Pinpoint the cell where the given text exists, returning its (x, y) midpoint coordinate. 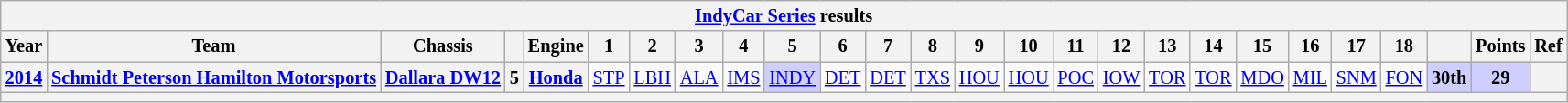
Chassis (443, 46)
ALA (699, 77)
Year (24, 46)
11 (1075, 46)
IMS (743, 77)
Team (214, 46)
2 (652, 46)
7 (888, 46)
6 (842, 46)
TXS (933, 77)
12 (1121, 46)
13 (1167, 46)
16 (1311, 46)
10 (1029, 46)
Points (1500, 46)
14 (1213, 46)
MIL (1311, 77)
MDO (1261, 77)
Engine (557, 46)
POC (1075, 77)
30th (1449, 77)
29 (1500, 77)
15 (1261, 46)
Honda (557, 77)
STP (610, 77)
8 (933, 46)
FON (1404, 77)
Ref (1548, 46)
18 (1404, 46)
IOW (1121, 77)
Schmidt Peterson Hamilton Motorsports (214, 77)
SNM (1357, 77)
3 (699, 46)
INDY (793, 77)
9 (979, 46)
2014 (24, 77)
LBH (652, 77)
4 (743, 46)
1 (610, 46)
Dallara DW12 (443, 77)
IndyCar Series results (784, 15)
17 (1357, 46)
